Locate the cell with the specified text and output its (X, Y) center coordinate. 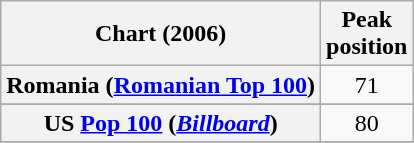
Chart (2006) (161, 34)
80 (367, 123)
Peakposition (367, 34)
71 (367, 85)
Romania (Romanian Top 100) (161, 85)
US Pop 100 (Billboard) (161, 123)
